Identify which cell holds the provided text, then report its (x, y) central coordinate. 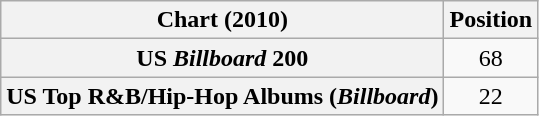
Position (491, 20)
22 (491, 96)
68 (491, 58)
US Top R&B/Hip-Hop Albums (Billboard) (222, 96)
US Billboard 200 (222, 58)
Chart (2010) (222, 20)
